Scan for the cell matching the given text and deliver its (X, Y) coordinate at center. 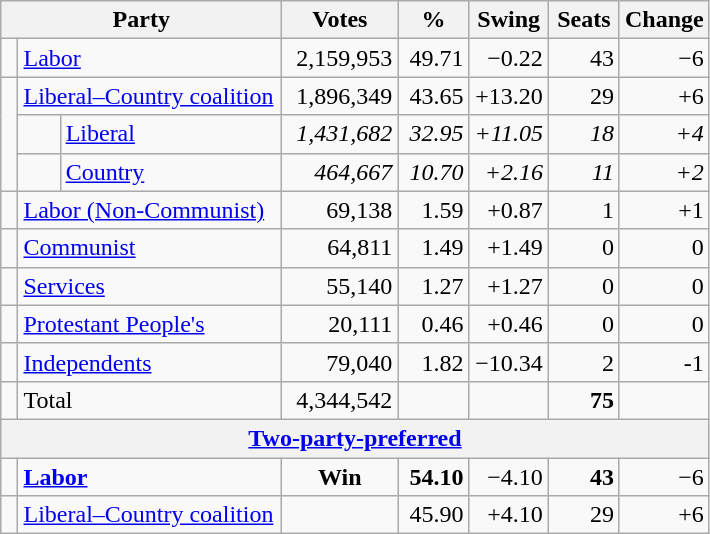
49.71 (434, 58)
1 (584, 210)
1.27 (434, 286)
+1.27 (508, 286)
11 (584, 172)
+4 (664, 134)
-1 (664, 362)
1.49 (434, 248)
Party (142, 20)
+0.87 (508, 210)
+2 (664, 172)
18 (584, 134)
Votes (340, 20)
69,138 (340, 210)
1,896,349 (340, 96)
Win (340, 477)
1.82 (434, 362)
Change (664, 20)
Communist (150, 248)
+4.10 (508, 515)
+1 (664, 210)
+1.49 (508, 248)
Labor (Non-Communist) (150, 210)
55,140 (340, 286)
Protestant People's (150, 324)
20,111 (340, 324)
54.10 (434, 477)
Two-party-preferred (355, 438)
32.95 (434, 134)
Independents (150, 362)
1,431,682 (340, 134)
−10.34 (508, 362)
Total (150, 400)
−4.10 (508, 477)
79,040 (340, 362)
−0.22 (508, 58)
4,344,542 (340, 400)
45.90 (434, 515)
64,811 (340, 248)
75 (584, 400)
+0.46 (508, 324)
0.46 (434, 324)
+13.20 (508, 96)
+2.16 (508, 172)
464,667 (340, 172)
% (434, 20)
Services (150, 286)
Liberal (171, 134)
10.70 (434, 172)
1.59 (434, 210)
+11.05 (508, 134)
Swing (508, 20)
Seats (584, 20)
2 (584, 362)
2,159,953 (340, 58)
43.65 (434, 96)
Country (171, 172)
